Pinpoint the cell where the given text exists, returning its [x, y] midpoint coordinate. 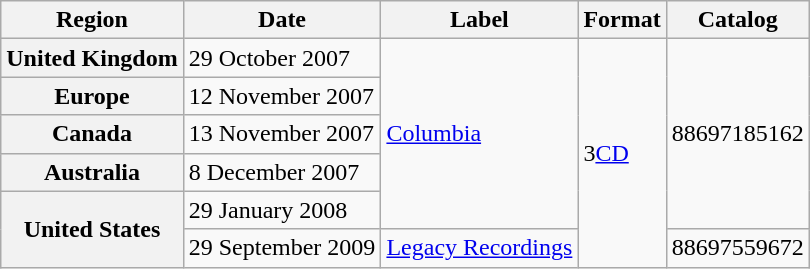
8 December 2007 [282, 172]
3CD [622, 153]
Catalog [738, 20]
29 October 2007 [282, 58]
Region [92, 20]
Format [622, 20]
29 January 2008 [282, 210]
Australia [92, 172]
29 September 2009 [282, 248]
United States [92, 229]
88697185162 [738, 134]
13 November 2007 [282, 134]
88697559672 [738, 248]
Legacy Recordings [480, 248]
United Kingdom [92, 58]
Columbia [480, 134]
Canada [92, 134]
Label [480, 20]
12 November 2007 [282, 96]
Europe [92, 96]
Date [282, 20]
